Return the [X, Y] coordinate for the center point of the cell that contains the specified text.  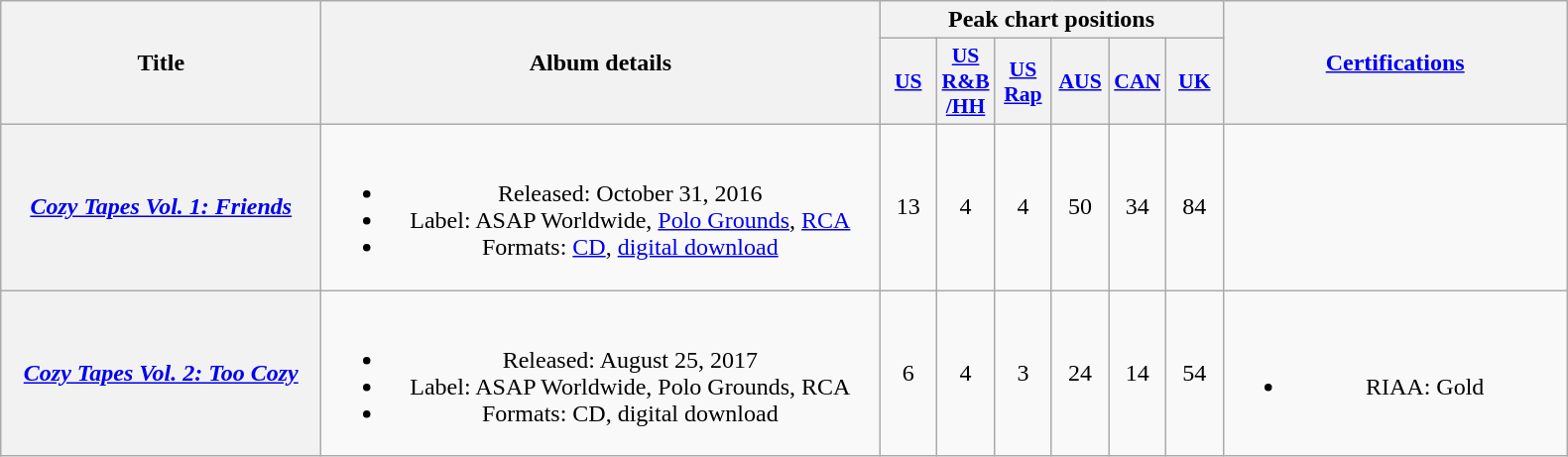
AUS [1080, 81]
CAN [1138, 81]
54 [1195, 373]
US Rap [1024, 81]
Cozy Tapes Vol. 2: Too Cozy [161, 373]
Title [161, 63]
50 [1080, 206]
Released: August 25, 2017Label: ASAP Worldwide, Polo Grounds, RCAFormats: CD, digital download [601, 373]
US R&B/HH [966, 81]
14 [1138, 373]
UK [1195, 81]
Released: October 31, 2016Label: ASAP Worldwide, Polo Grounds, RCAFormats: CD, digital download [601, 206]
24 [1080, 373]
Album details [601, 63]
Peak chart positions [1051, 20]
RIAA: Gold [1394, 373]
13 [908, 206]
Cozy Tapes Vol. 1: Friends [161, 206]
6 [908, 373]
3 [1024, 373]
Certifications [1394, 63]
84 [1195, 206]
US [908, 81]
34 [1138, 206]
